Return the [x, y] coordinate for the center point of the cell that contains the specified text.  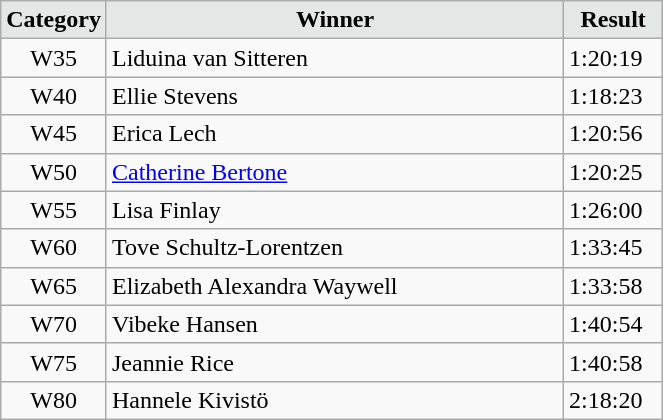
Vibeke Hansen [334, 324]
Lisa Finlay [334, 210]
Result [614, 20]
Elizabeth Alexandra Waywell [334, 286]
Hannele Kivistö [334, 400]
W40 [54, 96]
2:18:20 [614, 400]
Jeannie Rice [334, 362]
W60 [54, 248]
W75 [54, 362]
1:26:00 [614, 210]
W55 [54, 210]
W35 [54, 58]
1:33:45 [614, 248]
Tove Schultz-Lorentzen [334, 248]
W80 [54, 400]
Erica Lech [334, 134]
1:20:25 [614, 172]
Catherine Bertone [334, 172]
1:40:58 [614, 362]
Winner [334, 20]
1:20:19 [614, 58]
Category [54, 20]
W70 [54, 324]
W50 [54, 172]
W45 [54, 134]
W65 [54, 286]
Ellie Stevens [334, 96]
Liduina van Sitteren [334, 58]
1:40:54 [614, 324]
1:18:23 [614, 96]
1:33:58 [614, 286]
1:20:56 [614, 134]
